Output the (x, y) coordinate of the center of the cell containing the given text.  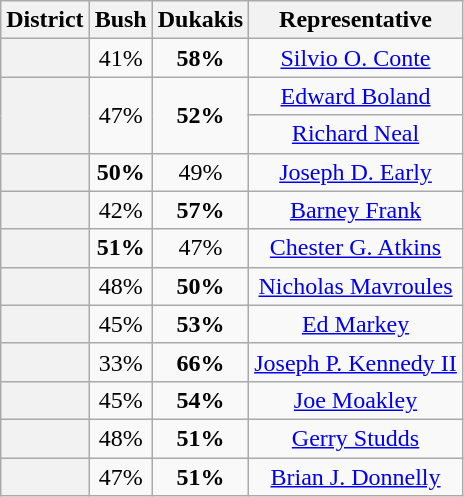
41% (120, 58)
Ed Markey (356, 324)
Nicholas Mavroules (356, 286)
49% (200, 172)
54% (200, 400)
Joseph D. Early (356, 172)
Brian J. Donnelly (356, 477)
District (45, 20)
58% (200, 58)
53% (200, 324)
57% (200, 210)
Edward Boland (356, 96)
Silvio O. Conte (356, 58)
Gerry Studds (356, 438)
Representative (356, 20)
33% (120, 362)
Richard Neal (356, 134)
42% (120, 210)
Barney Frank (356, 210)
Chester G. Atkins (356, 248)
66% (200, 362)
Joe Moakley (356, 400)
Bush (120, 20)
Dukakis (200, 20)
Joseph P. Kennedy II (356, 362)
52% (200, 115)
